Provide the [x, y] coordinate of the cell's center where the given text is located.  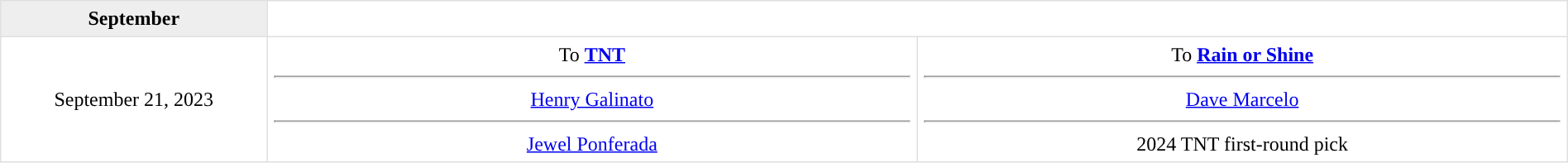
To Rain or ShineDave Marcelo2024 TNT first-round pick [1242, 99]
September [134, 19]
September 21, 2023 [134, 99]
To TNTHenry GalinatoJewel Ponferada [592, 99]
